Provide the (X, Y) coordinate of the cell's center where the given text is located.  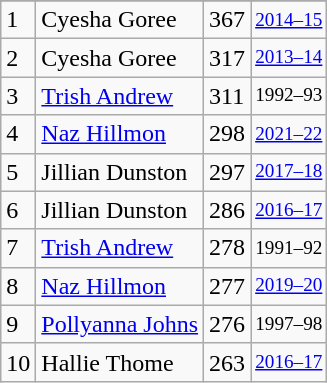
1991–92 (289, 248)
2019–20 (289, 286)
286 (228, 210)
298 (228, 134)
6 (18, 210)
3 (18, 96)
Hallie Thome (120, 362)
317 (228, 58)
297 (228, 172)
8 (18, 286)
276 (228, 324)
2013–14 (289, 58)
2014–15 (289, 20)
263 (228, 362)
7 (18, 248)
277 (228, 286)
5 (18, 172)
2021–22 (289, 134)
Pollyanna Johns (120, 324)
1997–98 (289, 324)
4 (18, 134)
10 (18, 362)
1992–93 (289, 96)
367 (228, 20)
9 (18, 324)
278 (228, 248)
2 (18, 58)
311 (228, 96)
2017–18 (289, 172)
1 (18, 20)
